Identify which cell holds the provided text, then report its [x, y] central coordinate. 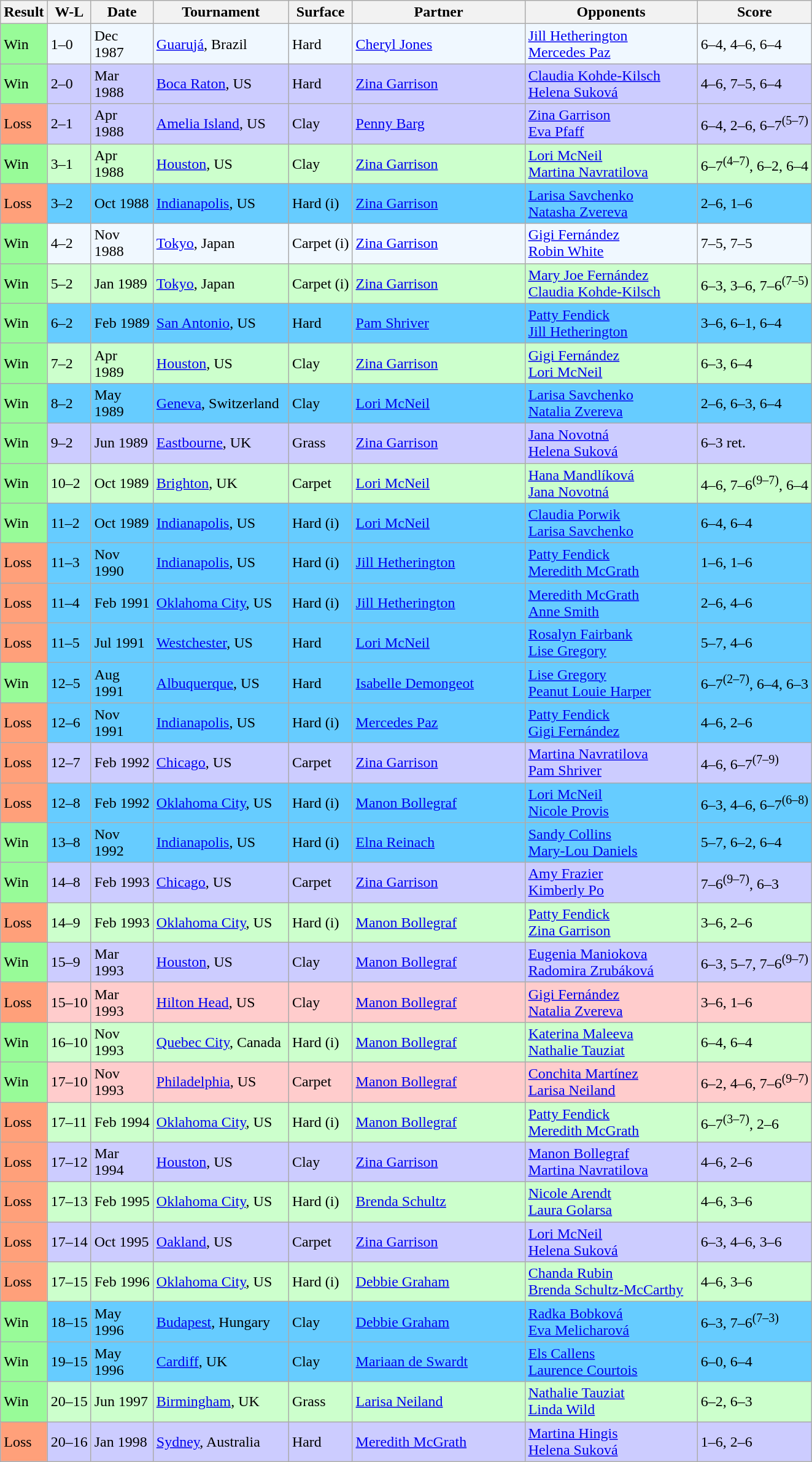
Nov 1992 [122, 842]
2–6, 6–3, 6–4 [754, 403]
12–6 [69, 723]
14–9 [69, 922]
Pam Shriver [438, 323]
3–6, 1–6 [754, 1002]
Apr 1989 [122, 363]
Eastbourne, UK [221, 443]
17–10 [69, 1081]
Guarujá, Brazil [221, 44]
Nathalie Tauziat Linda Wild [611, 1402]
Lori McNeil Nicole Provis [611, 803]
Meredith McGrath Anne Smith [611, 603]
Aug 1991 [122, 683]
Patty Fendick Zina Garrison [611, 922]
11–3 [69, 563]
Amelia Island, US [221, 124]
Lise Gregory Peanut Louie Harper [611, 683]
Isabelle Demongeot [438, 683]
Meredith McGrath [438, 1441]
6–3, 4–6, 6–7(6–8) [754, 803]
16–10 [69, 1042]
20–16 [69, 1441]
12–7 [69, 762]
Oakland, US [221, 1242]
5–2 [69, 284]
3–2 [69, 204]
Brenda Schultz [438, 1202]
17–12 [69, 1162]
Jan 1989 [122, 284]
8–2 [69, 403]
6–4, 4–6, 6–4 [754, 44]
Nov 1991 [122, 723]
17–13 [69, 1202]
6–0, 6–4 [754, 1361]
Nov 1988 [122, 243]
1–6, 1–6 [754, 563]
Larisa Savchenko Natalia Zvereva [611, 403]
17–14 [69, 1242]
Hilton Head, US [221, 1002]
2–6, 4–6 [754, 603]
Dec 1987 [122, 44]
Els Callens Laurence Courtois [611, 1361]
12–5 [69, 683]
Radka Bobková Eva Melicharová [611, 1322]
Jun 1989 [122, 443]
13–8 [69, 842]
10–2 [69, 482]
2–0 [69, 83]
11–2 [69, 523]
Jun 1997 [122, 1402]
17–15 [69, 1282]
14–8 [69, 883]
W-L [69, 12]
Partner [438, 12]
Jana Novotná Helena Suková [611, 443]
May 1989 [122, 403]
Chanda Rubin Brenda Schultz-McCarthy [611, 1282]
Oct 1988 [122, 204]
Katerina Maleeva Nathalie Tauziat [611, 1042]
Jill Hetherington Mercedes Paz [611, 44]
Sydney, Australia [221, 1441]
6–3, 5–7, 7–6(9–7) [754, 962]
Martina Navratilova Pam Shriver [611, 762]
6–3, 6–4 [754, 363]
3–6, 2–6 [754, 922]
Larisa Neiland [438, 1402]
Jul 1991 [122, 643]
Feb 1991 [122, 603]
Feb 1995 [122, 1202]
19–15 [69, 1361]
Patty Fendick Jill Hetherington [611, 323]
3–6, 6–1, 6–4 [754, 323]
6–3 ret. [754, 443]
Rosalyn Fairbank Lise Gregory [611, 643]
6–4, 2–6, 6–7(5–7) [754, 124]
Philadelphia, US [221, 1081]
Gigi Fernández Lori McNeil [611, 363]
Nov 1990 [122, 563]
Mar 1994 [122, 1162]
Nicole Arendt Laura Golarsa [611, 1202]
Conchita Martínez Larisa Neiland [611, 1081]
Amy Frazier Kimberly Po [611, 883]
7–2 [69, 363]
Penny Barg [438, 124]
Oct 1995 [122, 1242]
Larisa Savchenko Natasha Zvereva [611, 204]
1–0 [69, 44]
6–2 [69, 323]
4–6, 7–6(9–7), 6–4 [754, 482]
11–4 [69, 603]
Hana Mandlíková Jana Novotná [611, 482]
4–2 [69, 243]
15–10 [69, 1002]
Jan 1998 [122, 1441]
Budapest, Hungary [221, 1322]
Boca Raton, US [221, 83]
Sandy Collins Mary-Lou Daniels [611, 842]
Cheryl Jones [438, 44]
Eugenia Maniokova Radomira Zrubáková [611, 962]
6–7(2–7), 6–4, 6–3 [754, 683]
17–11 [69, 1122]
Feb 1989 [122, 323]
5–7, 4–6 [754, 643]
Feb 1994 [122, 1122]
Quebec City, Canada [221, 1042]
Westchester, US [221, 643]
Birmingham, UK [221, 1402]
7–5, 7–5 [754, 243]
Result [24, 12]
Opponents [611, 12]
6–7(4–7), 6–2, 6–4 [754, 163]
6–3, 7–6(7–3) [754, 1322]
20–15 [69, 1402]
Brighton, UK [221, 482]
Feb 1996 [122, 1282]
6–2, 4–6, 7–6(9–7) [754, 1081]
2–1 [69, 124]
Score [754, 12]
12–8 [69, 803]
Zina Garrison Eva Pfaff [611, 124]
4–6, 7–5, 6–4 [754, 83]
6–2, 6–3 [754, 1402]
1–6, 2–6 [754, 1441]
Martina Hingis Helena Suková [611, 1441]
6–7(3–7), 2–6 [754, 1122]
6–3, 3–6, 7–6(7–5) [754, 284]
Gigi Fernández Robin White [611, 243]
Lori McNeil Helena Suková [611, 1242]
Manon Bollegraf Martina Navratilova [611, 1162]
Tournament [221, 12]
Mariaan de Swardt [438, 1361]
Patty Fendick Gigi Fernández [611, 723]
Cardiff, UK [221, 1361]
15–9 [69, 962]
Albuquerque, US [221, 683]
9–2 [69, 443]
4–6, 6–7(7–9) [754, 762]
Claudia Porwik Larisa Savchenko [611, 523]
Surface [320, 12]
Mar 1988 [122, 83]
Claudia Kohde-Kilsch Helena Suková [611, 83]
3–1 [69, 163]
6–3, 4–6, 3–6 [754, 1242]
2–6, 1–6 [754, 204]
Mercedes Paz [438, 723]
Gigi Fernández Natalia Zvereva [611, 1002]
5–7, 6–2, 6–4 [754, 842]
18–15 [69, 1322]
Elna Reinach [438, 842]
San Antonio, US [221, 323]
11–5 [69, 643]
Lori McNeil Martina Navratilova [611, 163]
Mary Joe Fernández Claudia Kohde-Kilsch [611, 284]
Geneva, Switzerland [221, 403]
7–6(9–7), 6–3 [754, 883]
Date [122, 12]
